Determine the (X, Y) coordinate at the center of the cell enclosing the given text.  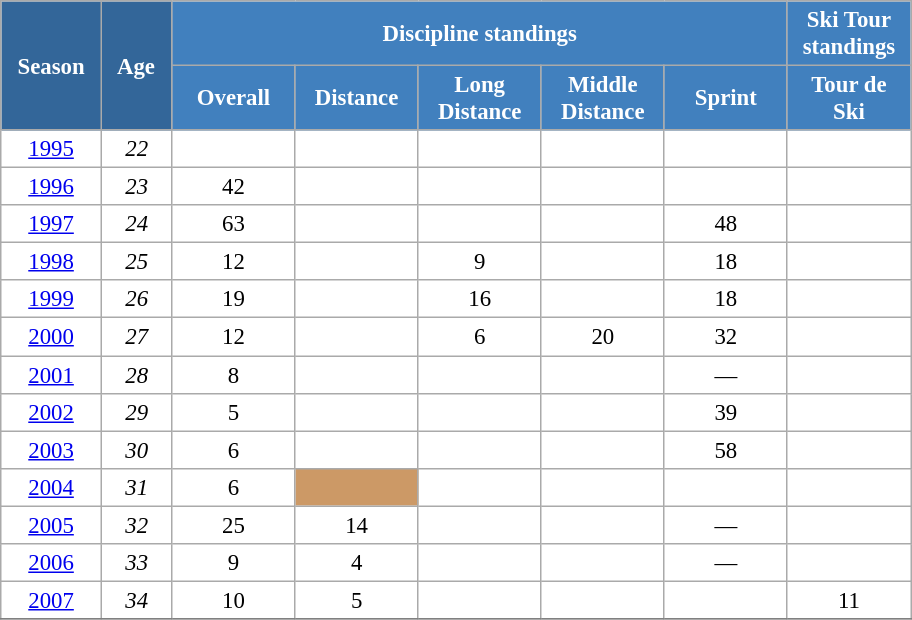
1996 (52, 187)
10 (234, 600)
48 (726, 224)
42 (234, 187)
28 (136, 375)
Overall (234, 98)
16 (480, 299)
1995 (52, 149)
Sprint (726, 98)
2007 (52, 600)
2006 (52, 563)
2002 (52, 412)
31 (136, 487)
19 (234, 299)
Long Distance (480, 98)
34 (136, 600)
2003 (52, 450)
39 (726, 412)
1997 (52, 224)
Tour deSki (848, 98)
Discipline standings (480, 34)
29 (136, 412)
20 (602, 337)
14 (356, 525)
63 (234, 224)
2001 (52, 375)
26 (136, 299)
1998 (52, 262)
Age (136, 66)
27 (136, 337)
23 (136, 187)
30 (136, 450)
1999 (52, 299)
4 (356, 563)
Middle Distance (602, 98)
58 (726, 450)
22 (136, 149)
2000 (52, 337)
2004 (52, 487)
11 (848, 600)
Ski Tour standings (848, 34)
24 (136, 224)
8 (234, 375)
Distance (356, 98)
33 (136, 563)
Season (52, 66)
2005 (52, 525)
